Capture the cell that displays the provided text and extract its (x, y) central coordinate. 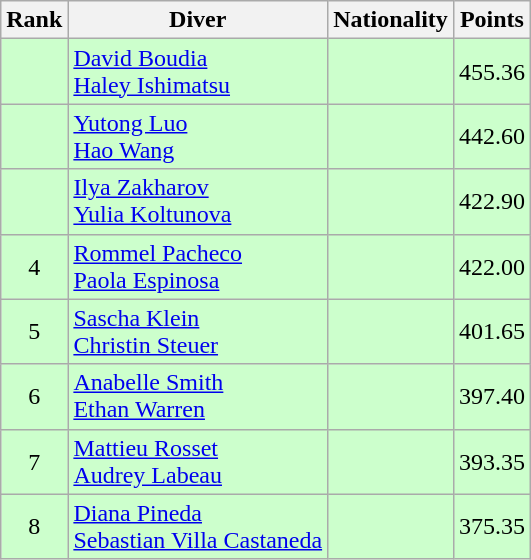
5 (34, 332)
Rank (34, 20)
455.36 (492, 72)
401.65 (492, 332)
Nationality (391, 20)
David BoudiaHaley Ishimatsu (198, 72)
Rommel PachecoPaola Espinosa (198, 266)
8 (34, 526)
442.60 (492, 136)
6 (34, 396)
Ilya ZakharovYulia Koltunova (198, 202)
Points (492, 20)
422.90 (492, 202)
Mattieu RossetAudrey Labeau (198, 462)
375.35 (492, 526)
7 (34, 462)
Yutong LuoHao Wang (198, 136)
393.35 (492, 462)
422.00 (492, 266)
397.40 (492, 396)
Diver (198, 20)
Diana PinedaSebastian Villa Castaneda (198, 526)
4 (34, 266)
Sascha KleinChristin Steuer (198, 332)
Anabelle SmithEthan Warren (198, 396)
